Identify which cell holds the provided text, then report its [x, y] central coordinate. 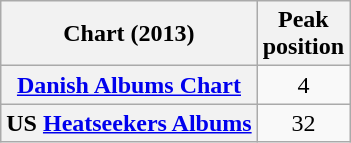
32 [303, 123]
4 [303, 85]
Chart (2013) [129, 34]
Peakposition [303, 34]
Danish Albums Chart [129, 85]
US Heatseekers Albums [129, 123]
